Scan for the cell matching the given text and deliver its [X, Y] coordinate at center. 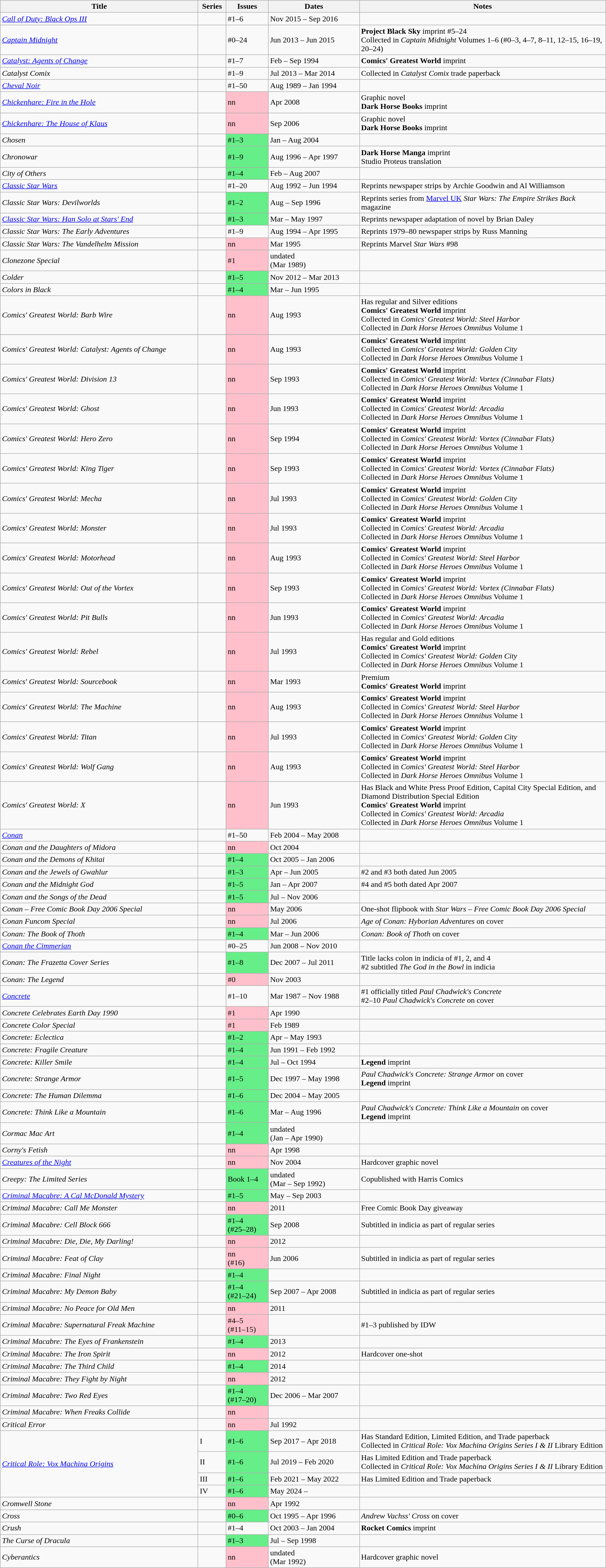
Reprints 1979–80 newspaper strips by Russ Manning [482, 232]
Age of Conan: Hyborian Adventures on cover [482, 921]
May 2024 – [314, 1491]
Apr 2008 [314, 102]
Concrete Color Special [99, 1025]
#1–4(#21–24) [247, 1292]
Conan: Book of Thoth on cover [482, 934]
#1–7 [247, 61]
Feb 1989 [314, 1025]
Sep 2006 [314, 123]
Crush [99, 1528]
Conan – Free Comic Book Day 2006 Special [99, 909]
Feb – Aug 2007 [314, 173]
#1–20 [247, 186]
#0–24 [247, 40]
Conan and the Jewels of Gwahlur [99, 872]
Has Limited Edition and Trade paperbackCollected in Critical Role: Vox Machina Origins Series I & II Library Edition [482, 1462]
Apr – Jun 2005 [314, 872]
Series [212, 6]
Comics' Greatest World: Out of the Vortex [99, 588]
Issues [247, 6]
Jun 1991 – Feb 1992 [314, 1050]
Conan: The Book of Thoth [99, 934]
Jul 1992 [314, 1424]
Aug – Sep 1996 [314, 202]
Cross [99, 1516]
#2 and #3 both dated Jun 2005 [482, 872]
Comics' Greatest World: Barb Wire [99, 315]
#1–3 published by IDW [482, 1325]
One-shot flipbook with Star Wars – Free Comic Book Day 2006 Special [482, 909]
May 2006 [314, 909]
Criminal Macabre: The Eyes of Frankenstein [99, 1342]
Conan and the Demons of Khitai [99, 860]
Jul 2013 – Mar 2014 [314, 73]
Notes [482, 6]
Dark Horse Manga imprintStudio Proteus translation [482, 157]
Sep 1994 [314, 439]
Nov 2015 – Sep 2016 [314, 19]
Reprints series from Marvel UK Star Wars: The Empire Strikes Back magazine [482, 202]
Comics' Greatest World: Monster [99, 528]
Nov 2003 [314, 979]
Dec 1997 – May 1998 [314, 1079]
Concrete: Strange Armor [99, 1079]
Reprints newspaper strips by Archie Goodwin and Al Williamson [482, 186]
Creatures of the Night [99, 1162]
Chosen [99, 140]
Mar 1993 [314, 681]
Clonezone Special [99, 260]
Criminal Macabre: Two Red Eyes [99, 1395]
#0–25 [247, 946]
Comics' Greatest World: Catalyst: Agents of Change [99, 349]
Hardcover one-shot [482, 1354]
Oct 2003 – Jan 2004 [314, 1528]
Nov 2004 [314, 1162]
The Curse of Dracula [99, 1540]
Criminal Macabre: Die, Die, My Darling! [99, 1242]
Feb 2004 – May 2008 [314, 835]
#1–4(#17–20) [247, 1395]
Apr 1998 [314, 1150]
2014 [314, 1366]
Criminal Macabre: No Peace for Old Men [99, 1308]
Sep 2007 – Apr 2008 [314, 1292]
Concrete: Fragile Creature [99, 1050]
Rocket Comics imprint [482, 1528]
Criminal Macabre: A Cal McDonald Mystery [99, 1196]
Book 1–4 [247, 1179]
Classic Star Wars: The Early Adventures [99, 232]
Conan and the Midnight God [99, 884]
Has Limited Edition and Trade paperback [482, 1479]
Title lacks colon in indicia of #1, 2, and 4#2 subtitled The God in the Bowl in indicia [482, 963]
Paul Chadwick's Concrete: Strange Armor on coverLegend imprint [482, 1079]
Colder [99, 277]
PremiumComics' Greatest World imprint [482, 681]
Catalyst Comix [99, 73]
Sep 2017 – Apr 2018 [314, 1441]
Comics' Greatest World: The Machine [99, 707]
Conan: The Frazetta Cover Series [99, 963]
Jul – Sep 1998 [314, 1540]
Classic Star Wars [99, 186]
undated(Mar – Sep 1992) [314, 1179]
Classic Star Wars: The Vandelhelm Mission [99, 244]
Criminal Macabre: The Third Child [99, 1366]
Criminal Macabre: Final Night [99, 1275]
Apr 1992 [314, 1504]
Comics' Greatest World: Mecha [99, 498]
#1–10 [247, 996]
Conan the Cimmerian [99, 946]
Conan and the Songs of the Dead [99, 897]
undated(Mar 1992) [314, 1557]
Creepy: The Limited Series [99, 1179]
Nov 2012 – Mar 2013 [314, 277]
Mar – May 1997 [314, 219]
Mar 1987 – Nov 1988 [314, 996]
Jul 2006 [314, 921]
Collected in Catalyst Comix trade paperback [482, 73]
Has Standard Edition, Limited Edition, and Trade paperbackCollected in Critical Role: Vox Machina Origins Series I & II Library Edition [482, 1441]
City of Others [99, 173]
undated(Mar 1989) [314, 260]
Comics' Greatest World: Division 13 [99, 379]
Concrete: Eclectica [99, 1037]
Criminal Macabre: Feat of Clay [99, 1258]
III [212, 1479]
Reprints Marvel Star Wars #98 [482, 244]
Oct 2005 – Jan 2006 [314, 860]
Critical Role: Vox Machina Origins [99, 1464]
Comics' Greatest World: Ghost [99, 409]
Colors in Black [99, 290]
Call of Duty: Black Ops III [99, 19]
Classic Star Wars: Devilworlds [99, 202]
Apr – May 1993 [314, 1037]
Mar – Jun 1995 [314, 290]
Concrete Celebrates Earth Day 1990 [99, 1013]
Comics' Greatest World imprint [482, 61]
Project Black Sky imprint #5–24Collected in Captain Midnight Volumes 1–6 (#0–3, 4–7, 8–11, 12–15, 16–19, 20–24) [482, 40]
May – Sep 2003 [314, 1196]
2013 [314, 1342]
Criminal Macabre: Cell Block 666 [99, 1225]
#0 [247, 979]
I [212, 1441]
Title [99, 6]
Dec 2007 – Jul 2011 [314, 963]
Apr 1990 [314, 1013]
Aug 1994 – Apr 1995 [314, 232]
Comics' Greatest World: Titan [99, 737]
Jun 2013 – Jun 2015 [314, 40]
Critical Error [99, 1424]
Jul 2019 – Feb 2020 [314, 1462]
Legend imprint [482, 1062]
Reprints newspaper adaptation of novel by Brian Daley [482, 219]
Cheval Noir [99, 86]
Captain Midnight [99, 40]
Copublished with Harris Comics [482, 1179]
Jun 2008 – Nov 2010 [314, 946]
II [212, 1462]
Chickenhare: The House of Klaus [99, 123]
Criminal Macabre: Supernatural Freak Machine [99, 1325]
Mar – Aug 1996 [314, 1112]
Free Comic Book Day giveaway [482, 1208]
Aug 1996 – Apr 1997 [314, 157]
Chickenhare: Fire in the Hole [99, 102]
Jul – Oct 1994 [314, 1062]
Feb – Sep 1994 [314, 61]
Dates [314, 6]
Sep 2008 [314, 1225]
Jul – Nov 2006 [314, 897]
Criminal Macabre: They Fight by Night [99, 1379]
Classic Star Wars: Han Solo at Stars' End [99, 219]
Concrete [99, 996]
Dec 2004 – May 2005 [314, 1095]
Comics' Greatest World: Rebel [99, 652]
Comics' Greatest World: Wolf Gang [99, 767]
Chronowar [99, 157]
Conan: The Legend [99, 979]
Andrew Vachss' Cross on cover [482, 1516]
Jun 2006 [314, 1258]
#1–8 [247, 963]
Dec 2006 – Mar 2007 [314, 1395]
#1–4(#25–28) [247, 1225]
Comics' Greatest World: Sourcebook [99, 681]
Aug 1992 – Jun 1994 [314, 186]
Cormac Mac Art [99, 1133]
Comics' Greatest World: King Tiger [99, 468]
Paul Chadwick's Concrete: Think Like a Mountain on coverLegend imprint [482, 1112]
Corny's Fetish [99, 1150]
Comics' Greatest World: X [99, 805]
Criminal Macabre: My Demon Baby [99, 1292]
Jan – Apr 2007 [314, 884]
Comics' Greatest World: Motorhead [99, 558]
Oct 1995 – Apr 1996 [314, 1516]
#0–6 [247, 1516]
IV [212, 1491]
nn(#16) [247, 1258]
Comics' Greatest World: Hero Zero [99, 439]
Criminal Macabre: Call Me Monster [99, 1208]
Concrete: The Human Dilemma [99, 1095]
Mar – Jun 2006 [314, 934]
Conan [99, 835]
undated(Jan – Apr 1990) [314, 1133]
#4–5(#11–15) [247, 1325]
Concrete: Killer Smile [99, 1062]
Concrete: Think Like a Mountain [99, 1112]
Catalyst: Agents of Change [99, 61]
Aug 1989 – Jan 1994 [314, 86]
Feb 2021 – May 2022 [314, 1479]
Conan Funcom Special [99, 921]
Criminal Macabre: The Iron Spirit [99, 1354]
Cyberantics [99, 1557]
#1 officially titled Paul Chadwick's Concrete#2–10 Paul Chadwick's Concrete on cover [482, 996]
Criminal Macabre: When Freaks Collide [99, 1412]
Oct 2004 [314, 847]
Comics' Greatest World: Pit Bulls [99, 618]
Jan – Aug 2004 [314, 140]
#4 and #5 both dated Apr 2007 [482, 884]
Mar 1995 [314, 244]
Cromwell Stone [99, 1504]
Conan and the Daughters of Midora [99, 847]
